Detect which cell encompasses the target text, then output its (X, Y) center coordinate. 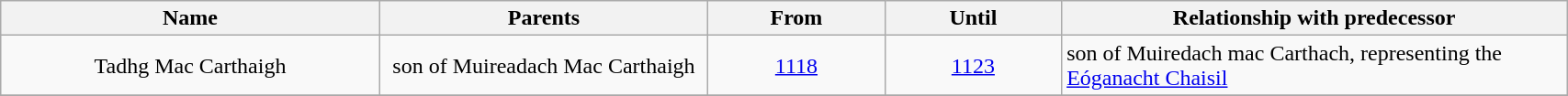
Name (190, 18)
son of Muiredach mac Carthach, representing the Eóganacht Chaisil (1314, 66)
son of Muireadach Mac Carthaigh (544, 66)
Tadhg Mac Carthaigh (190, 66)
1123 (973, 66)
Parents (544, 18)
From (796, 18)
Relationship with predecessor (1314, 18)
1118 (796, 66)
Until (973, 18)
